Scan for the cell matching the given text and deliver its [X, Y] coordinate at center. 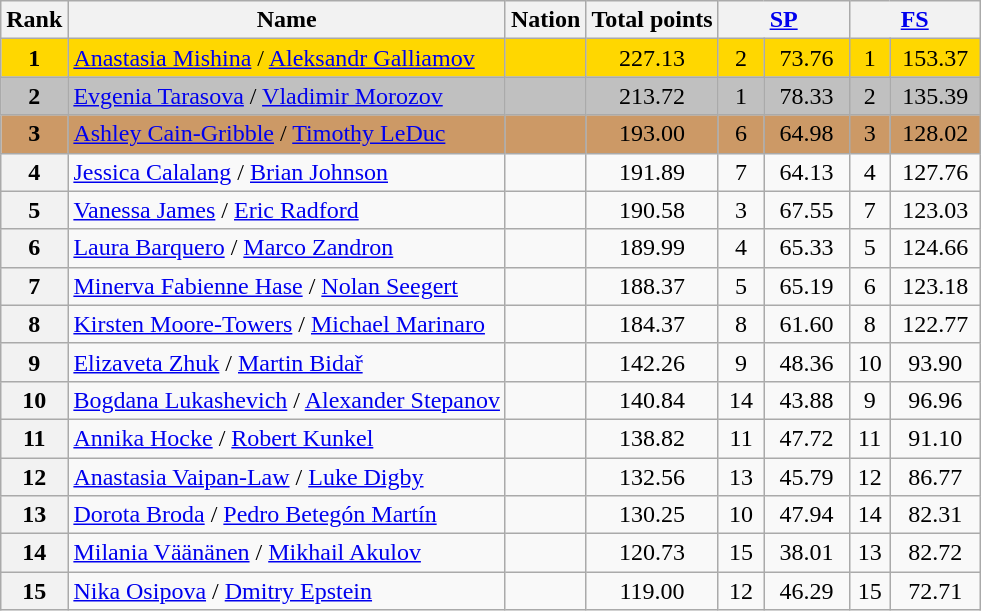
189.99 [652, 248]
73.76 [806, 58]
67.55 [806, 210]
Minerva Fabienne Hase / Nolan Seegert [287, 286]
119.00 [652, 591]
Kirsten Moore-Towers / Michael Marinaro [287, 324]
48.36 [806, 362]
Nika Osipova / Dmitry Epstein [287, 591]
193.00 [652, 134]
122.77 [935, 324]
124.66 [935, 248]
Rank [34, 20]
Elizaveta Zhuk / Martin Bidař [287, 362]
SP [784, 20]
65.19 [806, 286]
78.33 [806, 96]
93.90 [935, 362]
Nation [545, 20]
65.33 [806, 248]
128.02 [935, 134]
61.60 [806, 324]
38.01 [806, 553]
86.77 [935, 477]
Dorota Broda / Pedro Betegón Martín [287, 515]
130.25 [652, 515]
91.10 [935, 438]
46.29 [806, 591]
47.94 [806, 515]
Name [287, 20]
64.13 [806, 172]
188.37 [652, 286]
123.18 [935, 286]
82.31 [935, 515]
Jessica Calalang / Brian Johnson [287, 172]
Vanessa James / Eric Radford [287, 210]
Bogdana Lukashevich / Alexander Stepanov [287, 400]
FS [914, 20]
43.88 [806, 400]
96.96 [935, 400]
191.89 [652, 172]
184.37 [652, 324]
Milania Väänänen / Mikhail Akulov [287, 553]
82.72 [935, 553]
Anastasia Vaipan-Law / Luke Digby [287, 477]
72.71 [935, 591]
190.58 [652, 210]
Annika Hocke / Robert Kunkel [287, 438]
138.82 [652, 438]
Total points [652, 20]
227.13 [652, 58]
127.76 [935, 172]
47.72 [806, 438]
45.79 [806, 477]
123.03 [935, 210]
135.39 [935, 96]
Anastasia Mishina / Aleksandr Galliamov [287, 58]
132.56 [652, 477]
64.98 [806, 134]
213.72 [652, 96]
Laura Barquero / Marco Zandron [287, 248]
140.84 [652, 400]
142.26 [652, 362]
Ashley Cain-Gribble / Timothy LeDuc [287, 134]
120.73 [652, 553]
Evgenia Tarasova / Vladimir Morozov [287, 96]
153.37 [935, 58]
